For the text-containing cell, return its midpoint in (X, Y) coordinate format. 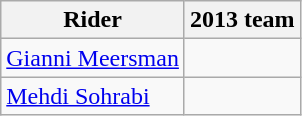
Mehdi Sohrabi (93, 96)
Gianni Meersman (93, 58)
2013 team (242, 20)
Rider (93, 20)
